Return (x, y) of the center of cell containing provided text 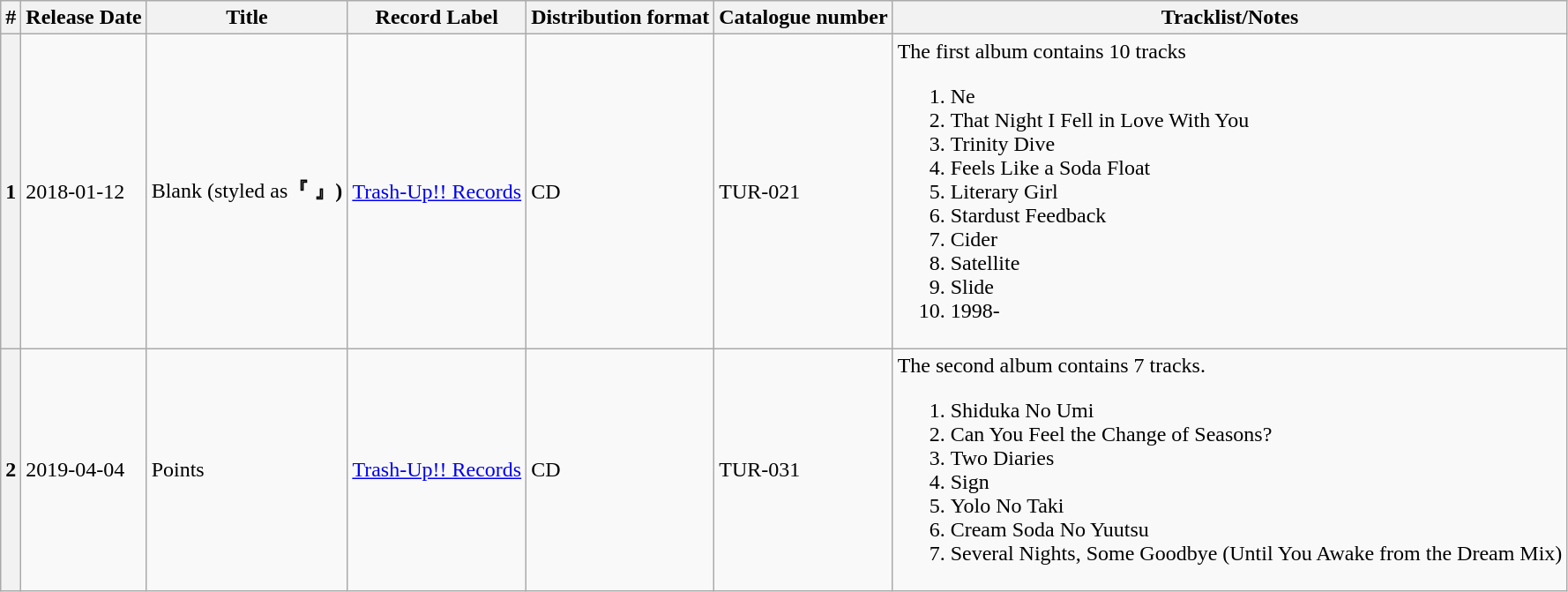
TUR-031 (803, 469)
Title (247, 18)
Distribution format (621, 18)
Catalogue number (803, 18)
Record Label (437, 18)
2 (11, 469)
Tracklist/Notes (1229, 18)
1 (11, 191)
TUR-021 (803, 191)
Blank (styled as『 』) (247, 191)
2018-01-12 (84, 191)
# (11, 18)
Points (247, 469)
2019-04-04 (84, 469)
Release Date (84, 18)
